Detect which cell encompasses the target text, then output its [X, Y] center coordinate. 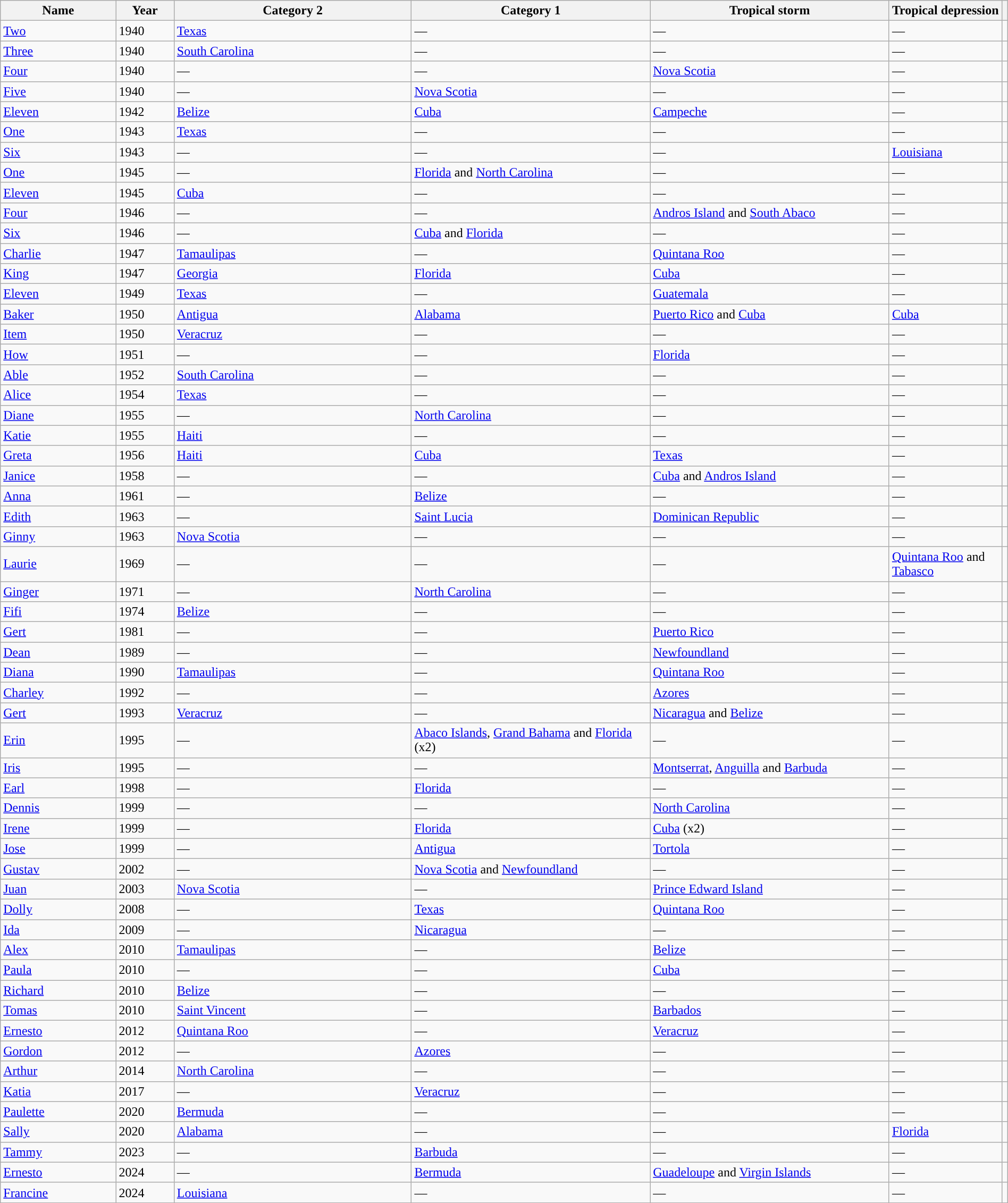
1949 [145, 294]
Erin [58, 740]
Quintana Roo and Tabasco [945, 563]
Sally [58, 1132]
Puerto Rico [770, 632]
Ida [58, 930]
1998 [145, 788]
Two [58, 31]
Cuba and Florida [531, 233]
Category 2 [292, 11]
Gordon [58, 1051]
1942 [145, 112]
Saint Lucia [531, 516]
Saint Vincent [292, 1011]
Tammy [58, 1152]
1952 [145, 375]
Prince Edward Island [770, 889]
1993 [145, 713]
Katia [58, 1091]
Arthur [58, 1071]
Cuba and Andros Island [770, 476]
Abaco Islands, Grand Bahama and Florida (x2) [531, 740]
Greta [58, 456]
2008 [145, 909]
2002 [145, 869]
Item [58, 334]
Diane [58, 415]
Dean [58, 652]
Paula [58, 970]
Richard [58, 990]
2014 [145, 1071]
1961 [145, 496]
Ginger [58, 592]
Nova Scotia and Newfoundland [531, 869]
2017 [145, 1091]
1989 [145, 652]
Puerto Rico and Cuba [770, 314]
Three [58, 51]
Jose [58, 848]
Georgia [292, 274]
Baker [58, 314]
Dennis [58, 808]
Name [58, 11]
Cuba (x2) [770, 828]
Charley [58, 693]
1951 [145, 355]
Nicaragua [531, 930]
Charlie [58, 254]
Barbuda [531, 1152]
Iris [58, 768]
Diana [58, 672]
Alice [58, 395]
How [58, 355]
Tomas [58, 1011]
Earl [58, 788]
Andros Island and South Abaco [770, 213]
Paulette [58, 1112]
Laurie [58, 563]
Newfoundland [770, 652]
Dolly [58, 909]
1971 [145, 592]
Alex [58, 950]
Barbados [770, 1011]
Katie [58, 435]
Guadeloupe and Virgin Islands [770, 1172]
1992 [145, 693]
Irene [58, 828]
2009 [145, 930]
1958 [145, 476]
Five [58, 91]
Tropical storm [770, 11]
1954 [145, 395]
Fifi [58, 612]
Juan [58, 889]
Guatemala [770, 294]
1981 [145, 632]
Janice [58, 476]
1969 [145, 563]
King [58, 274]
Anna [58, 496]
2003 [145, 889]
Montserrat, Anguilla and Barbuda [770, 768]
Year [145, 11]
Nicaragua and Belize [770, 713]
Edith [58, 516]
Able [58, 375]
Dominican Republic [770, 516]
2023 [145, 1152]
Francine [58, 1192]
Gustav [58, 869]
Category 1 [531, 11]
1956 [145, 456]
1974 [145, 612]
Tropical depression [945, 11]
Campeche [770, 112]
1990 [145, 672]
Florida and North Carolina [531, 172]
Ginny [58, 536]
Tortola [770, 848]
